Provide the [X, Y] coordinate of the cell's center where the given text is located.  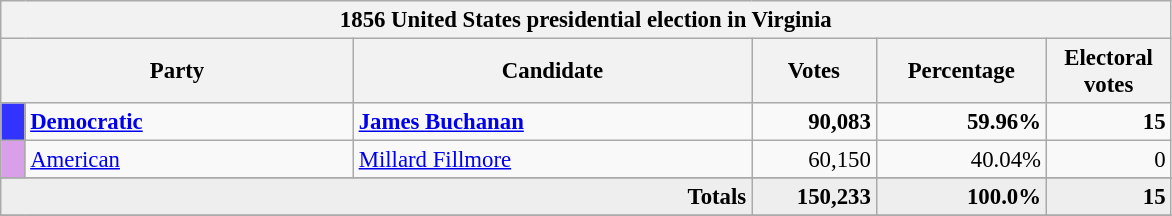
60,150 [814, 160]
Millard Fillmore [552, 160]
Democratic [189, 122]
1856 United States presidential election in Virginia [586, 20]
Totals [376, 197]
0 [1108, 160]
90,083 [814, 122]
Votes [814, 72]
American [189, 160]
James Buchanan [552, 122]
Electoral votes [1108, 72]
Percentage [961, 72]
59.96% [961, 122]
150,233 [814, 197]
100.0% [961, 197]
40.04% [961, 160]
Candidate [552, 72]
Party [178, 72]
